Output the (x, y) coordinate of the center of the cell containing the given text.  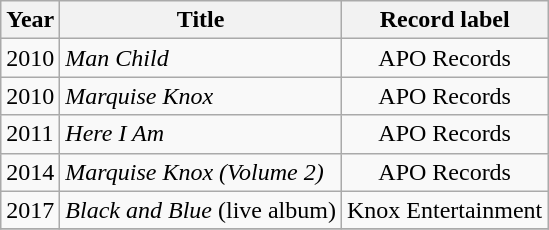
Year (30, 20)
Black and Blue (live album) (201, 210)
Man Child (201, 58)
Title (201, 20)
Knox Entertainment (444, 210)
Marquise Knox (201, 96)
2017 (30, 210)
Here I Am (201, 134)
Record label (444, 20)
2014 (30, 172)
Marquise Knox (Volume 2) (201, 172)
2011 (30, 134)
